Detect which cell encompasses the target text, then output its [X, Y] center coordinate. 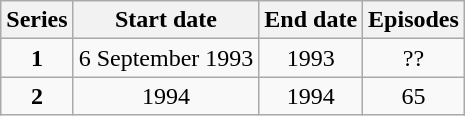
6 September 1993 [166, 58]
1 [37, 58]
Start date [166, 20]
2 [37, 96]
?? [414, 58]
1993 [311, 58]
Episodes [414, 20]
End date [311, 20]
65 [414, 96]
Series [37, 20]
